Scan for the cell matching the given text and deliver its [X, Y] coordinate at center. 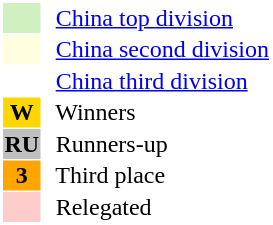
Third place [156, 175]
China second division [156, 49]
Relegated [156, 207]
Winners [156, 113]
W [22, 113]
RU [22, 144]
Runners-up [156, 144]
3 [22, 175]
China top division [156, 18]
China third division [156, 81]
